For the text-containing cell, return its midpoint in [X, Y] coordinate format. 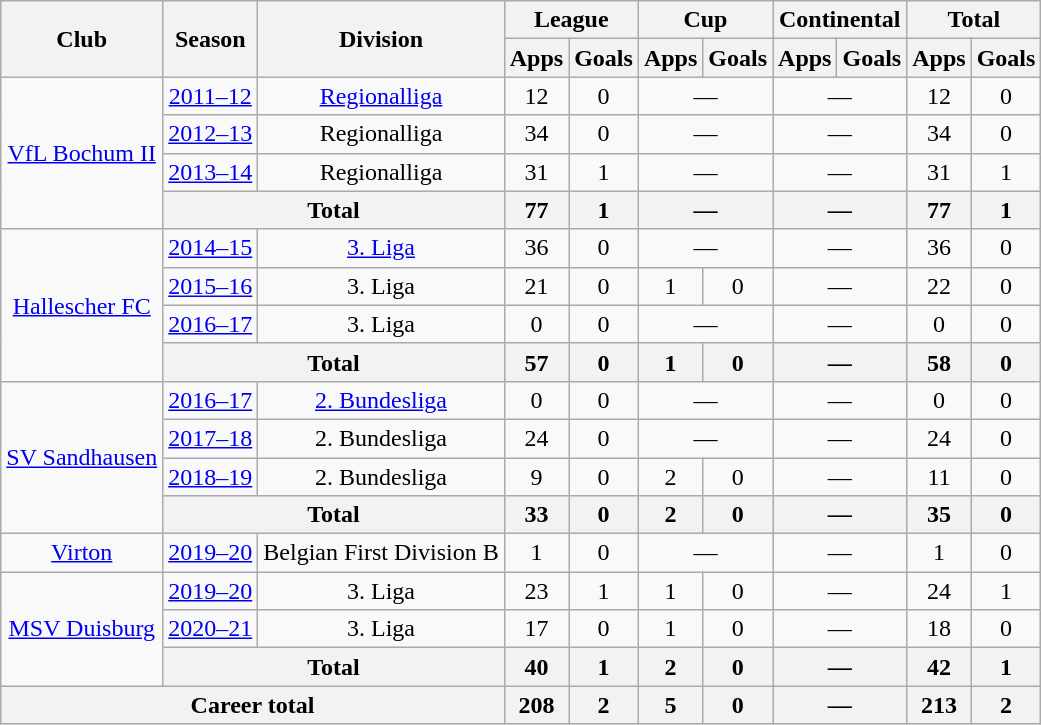
208 [536, 705]
SV Sandhausen [82, 457]
57 [536, 362]
22 [939, 286]
213 [939, 705]
Club [82, 39]
40 [536, 667]
Continental [840, 20]
Hallescher FC [82, 305]
21 [536, 286]
Virton [82, 553]
23 [536, 591]
League [571, 20]
Division [381, 39]
2014–15 [210, 248]
2017–18 [210, 438]
18 [939, 629]
9 [536, 477]
5 [670, 705]
VfL Bochum II [82, 153]
17 [536, 629]
2013–14 [210, 172]
42 [939, 667]
35 [939, 515]
2015–16 [210, 286]
Cup [705, 20]
33 [536, 515]
MSV Duisburg [82, 629]
Belgian First Division B [381, 553]
Career total [252, 705]
2020–21 [210, 629]
2011–12 [210, 96]
Season [210, 39]
11 [939, 477]
2012–13 [210, 134]
2018–19 [210, 477]
58 [939, 362]
